Locate the cell with the specified text and output its (x, y) center coordinate. 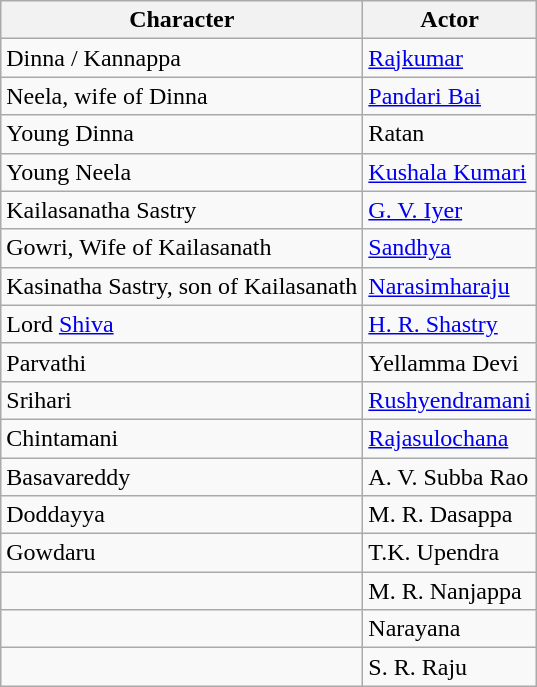
G. V. Iyer (450, 210)
Actor (450, 20)
Narayana (450, 629)
Rushyendramani (450, 400)
T.K. Upendra (450, 553)
Young Dinna (182, 134)
Neela, wife of Dinna (182, 96)
Rajkumar (450, 58)
Doddayya (182, 515)
M. R. Dasappa (450, 515)
Srihari (182, 400)
Rajasulochana (450, 438)
Gowdaru (182, 553)
Parvathi (182, 362)
Dinna / Kannappa (182, 58)
Sandhya (450, 248)
Gowri, Wife of Kailasanath (182, 248)
Yellamma Devi (450, 362)
A. V. Subba Rao (450, 477)
Narasimharaju (450, 286)
S. R. Raju (450, 667)
Basavareddy (182, 477)
Pandari Bai (450, 96)
Lord Shiva (182, 324)
Kasinatha Sastry, son of Kailasanath (182, 286)
Kushala Kumari (450, 172)
Ratan (450, 134)
Kailasanatha Sastry (182, 210)
M. R. Nanjappa (450, 591)
Young Neela (182, 172)
H. R. Shastry (450, 324)
Chintamani (182, 438)
Character (182, 20)
